Locate the cell with the specified text and output its (x, y) center coordinate. 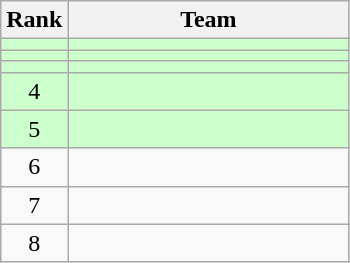
5 (34, 129)
8 (34, 243)
4 (34, 91)
6 (34, 167)
Team (208, 20)
7 (34, 205)
Rank (34, 20)
